Return [X, Y] of the center of cell containing provided text 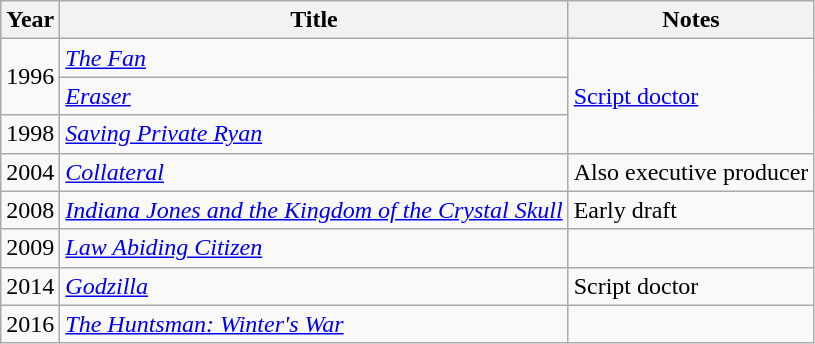
Notes [691, 20]
2016 [30, 324]
2014 [30, 286]
Godzilla [314, 286]
Title [314, 20]
Law Abiding Citizen [314, 248]
Also executive producer [691, 172]
Eraser [314, 96]
Saving Private Ryan [314, 134]
Collateral [314, 172]
2004 [30, 172]
2009 [30, 248]
Early draft [691, 210]
The Huntsman: Winter's War [314, 324]
1998 [30, 134]
2008 [30, 210]
The Fan [314, 58]
1996 [30, 77]
Year [30, 20]
Indiana Jones and the Kingdom of the Crystal Skull [314, 210]
